Locate the cell with the specified text and output its [x, y] center coordinate. 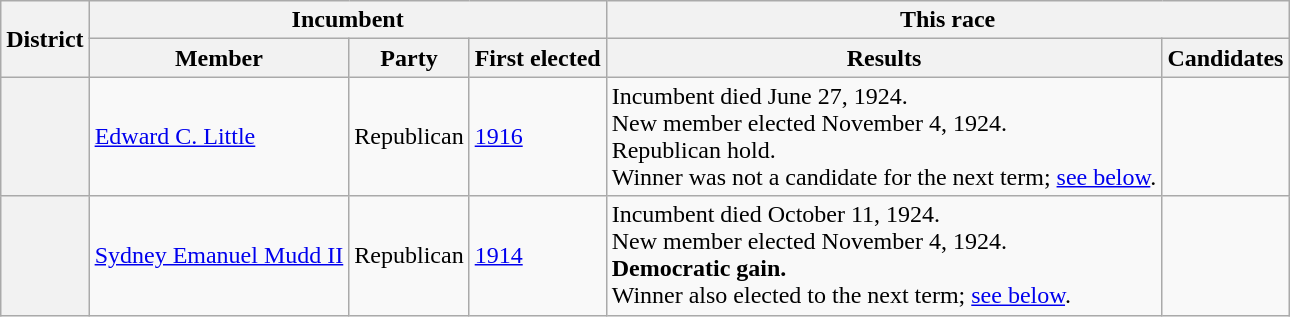
Incumbent died October 11, 1924.New member elected November 4, 1924.Democratic gain.Winner also elected to the next term; see below. [884, 256]
Sydney Emanuel Mudd II [219, 256]
This race [948, 20]
Member [219, 58]
1914 [538, 256]
Results [884, 58]
District [45, 39]
Incumbent [348, 20]
1916 [538, 136]
Edward C. Little [219, 136]
Party [409, 58]
First elected [538, 58]
Candidates [1226, 58]
Incumbent died June 27, 1924.New member elected November 4, 1924.Republican hold.Winner was not a candidate for the next term; see below. [884, 136]
